Capture the cell that displays the provided text and extract its [X, Y] central coordinate. 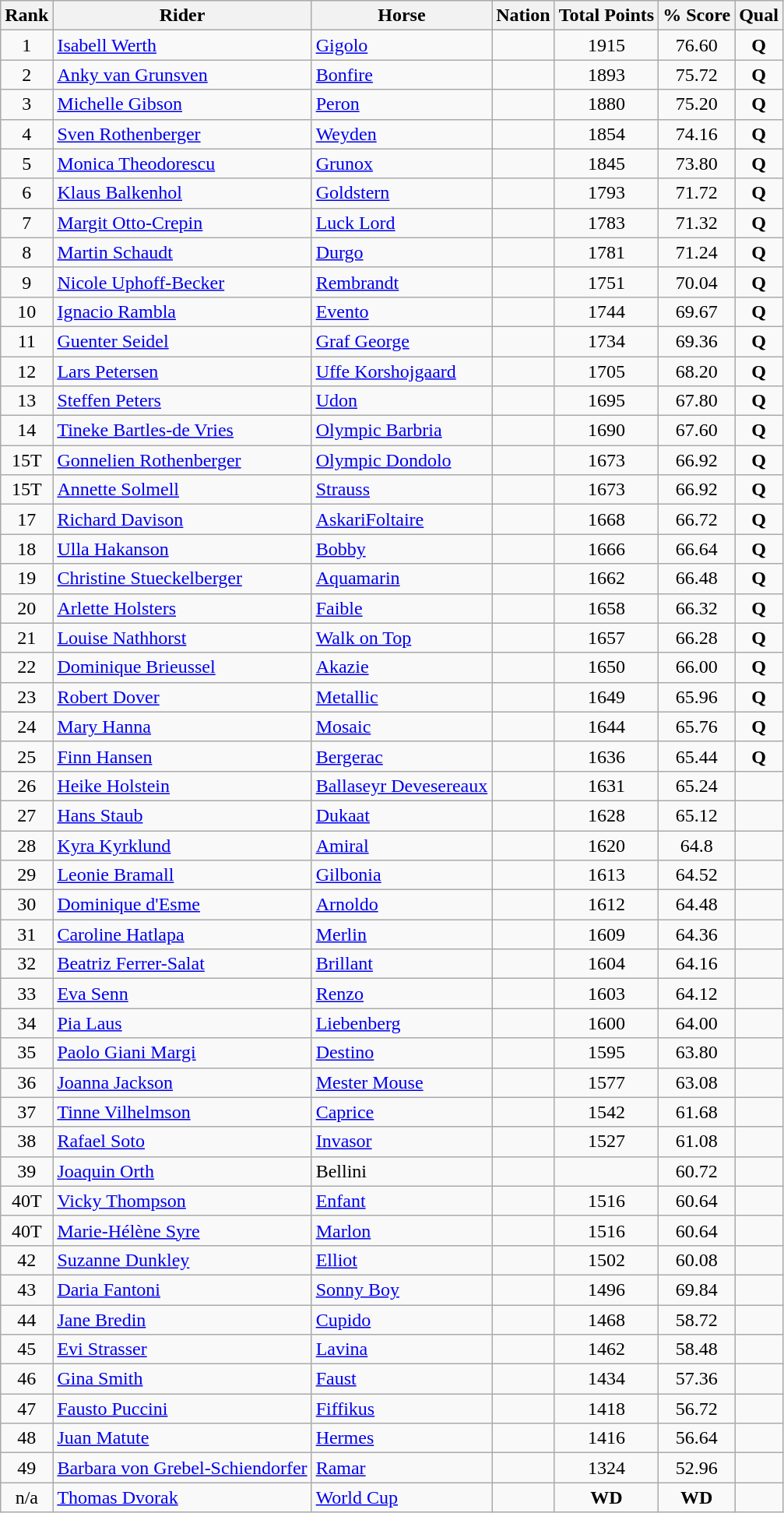
Brillant [402, 964]
Peron [402, 104]
Faible [402, 608]
Renzo [402, 994]
52.96 [697, 1468]
1657 [606, 638]
Bellini [402, 1171]
Udon [402, 401]
38 [26, 1142]
9 [26, 282]
AskariFoltaire [402, 519]
1434 [606, 1379]
31 [26, 934]
56.64 [697, 1438]
10 [26, 311]
Elliot [402, 1260]
65.44 [697, 756]
Durgo [402, 252]
1650 [606, 667]
3 [26, 104]
Beatriz Ferrer-Salat [182, 964]
71.72 [697, 193]
30 [26, 905]
Daria Fantoni [182, 1290]
1744 [606, 311]
65.12 [697, 815]
Weyden [402, 134]
Fausto Puccini [182, 1409]
Ulla Hakanson [182, 549]
26 [26, 786]
35 [26, 1053]
Graf George [402, 341]
Horse [402, 16]
Metallic [402, 697]
1600 [606, 1023]
34 [26, 1023]
Caprice [402, 1112]
Christine Stueckelberger [182, 579]
Enfant [402, 1201]
Joanna Jackson [182, 1082]
1781 [606, 252]
Richard Davison [182, 519]
Arlette Holsters [182, 608]
Destino [402, 1053]
Michelle Gibson [182, 104]
Sven Rothenberger [182, 134]
63.08 [697, 1082]
70.04 [697, 282]
1502 [606, 1260]
Bonfire [402, 75]
67.80 [697, 401]
1880 [606, 104]
Joaquin Orth [182, 1171]
1496 [606, 1290]
Rider [182, 16]
Merlin [402, 934]
Mester Mouse [402, 1082]
Amiral [402, 845]
Sonny Boy [402, 1290]
Aquamarin [402, 579]
Hans Staub [182, 815]
1603 [606, 994]
Olympic Dondolo [402, 460]
1604 [606, 964]
Goldstern [402, 193]
66.48 [697, 579]
33 [26, 994]
69.67 [697, 311]
27 [26, 815]
75.20 [697, 104]
19 [26, 579]
73.80 [697, 164]
36 [26, 1082]
Rembrandt [402, 282]
42 [26, 1260]
43 [26, 1290]
1705 [606, 371]
67.60 [697, 431]
1527 [606, 1142]
Dominique d'Esme [182, 905]
1628 [606, 815]
Vicky Thompson [182, 1201]
69.84 [697, 1290]
63.80 [697, 1053]
32 [26, 964]
Juan Matute [182, 1438]
1793 [606, 193]
8 [26, 252]
23 [26, 697]
1631 [606, 786]
76.60 [697, 45]
Uffe Korshojgaard [402, 371]
71.24 [697, 252]
Jane Bredin [182, 1320]
1620 [606, 845]
Luck Lord [402, 223]
Anky van Grunsven [182, 75]
Tinne Vilhelmson [182, 1112]
47 [26, 1409]
Gilbonia [402, 875]
64.48 [697, 905]
Gina Smith [182, 1379]
Fiffikus [402, 1409]
Total Points [606, 16]
Akazie [402, 667]
Evento [402, 311]
1644 [606, 727]
37 [26, 1112]
1649 [606, 697]
1612 [606, 905]
58.72 [697, 1320]
1636 [606, 756]
1416 [606, 1438]
64.52 [697, 875]
Faust [402, 1379]
Isabell Werth [182, 45]
Annette Solmell [182, 490]
Klaus Balkenhol [182, 193]
World Cup [402, 1497]
64.36 [697, 934]
65.24 [697, 786]
n/a [26, 1497]
17 [26, 519]
Dominique Brieussel [182, 667]
Bobby [402, 549]
Heike Holstein [182, 786]
12 [26, 371]
1783 [606, 223]
61.68 [697, 1112]
Suzanne Dunkley [182, 1260]
Mary Hanna [182, 727]
1734 [606, 341]
65.96 [697, 697]
18 [26, 549]
Rafael Soto [182, 1142]
25 [26, 756]
14 [26, 431]
Mosaic [402, 727]
Grunox [402, 164]
2 [26, 75]
Steffen Peters [182, 401]
1542 [606, 1112]
Finn Hansen [182, 756]
66.64 [697, 549]
64.8 [697, 845]
Invasor [402, 1142]
Barbara von Grebel-Schiendorfer [182, 1468]
1690 [606, 431]
Robert Dover [182, 697]
Gigolo [402, 45]
45 [26, 1349]
68.20 [697, 371]
Lavina [402, 1349]
75.72 [697, 75]
1854 [606, 134]
Gonnelien Rothenberger [182, 460]
60.72 [697, 1171]
28 [26, 845]
Dukaat [402, 815]
Ballaseyr Devesereaux [402, 786]
21 [26, 638]
48 [26, 1438]
Evi Strasser [182, 1349]
1 [26, 45]
29 [26, 875]
66.28 [697, 638]
1613 [606, 875]
4 [26, 134]
1577 [606, 1082]
66.00 [697, 667]
1324 [606, 1468]
1666 [606, 549]
74.16 [697, 134]
1468 [606, 1320]
Pia Laus [182, 1023]
Strauss [402, 490]
61.08 [697, 1142]
Marie-Hélène Syre [182, 1230]
1915 [606, 45]
Walk on Top [402, 638]
1609 [606, 934]
Ignacio Rambla [182, 311]
% Score [697, 16]
Qual [759, 16]
39 [26, 1171]
64.00 [697, 1023]
Louise Nathhorst [182, 638]
1662 [606, 579]
46 [26, 1379]
Martin Schaudt [182, 252]
49 [26, 1468]
Thomas Dvorak [182, 1497]
Tineke Bartles-de Vries [182, 431]
1668 [606, 519]
Cupido [402, 1320]
Liebenberg [402, 1023]
1595 [606, 1053]
Ramar [402, 1468]
60.08 [697, 1260]
Hermes [402, 1438]
56.72 [697, 1409]
Monica Theodorescu [182, 164]
Olympic Barbria [402, 431]
7 [26, 223]
69.36 [697, 341]
Guenter Seidel [182, 341]
Bergerac [402, 756]
13 [26, 401]
1893 [606, 75]
24 [26, 727]
66.72 [697, 519]
Paolo Giani Margi [182, 1053]
20 [26, 608]
5 [26, 164]
58.48 [697, 1349]
11 [26, 341]
Leonie Bramall [182, 875]
Arnoldo [402, 905]
Marlon [402, 1230]
1751 [606, 282]
64.12 [697, 994]
Nation [523, 16]
64.16 [697, 964]
Nicole Uphoff-Becker [182, 282]
44 [26, 1320]
22 [26, 667]
71.32 [697, 223]
65.76 [697, 727]
1695 [606, 401]
1418 [606, 1409]
Lars Petersen [182, 371]
6 [26, 193]
66.32 [697, 608]
Caroline Hatlapa [182, 934]
57.36 [697, 1379]
Margit Otto-Crepin [182, 223]
1845 [606, 164]
Kyra Kyrklund [182, 845]
Eva Senn [182, 994]
1658 [606, 608]
1462 [606, 1349]
Rank [26, 16]
